From the cell containing the given text, extract its center point as (x, y) coordinate. 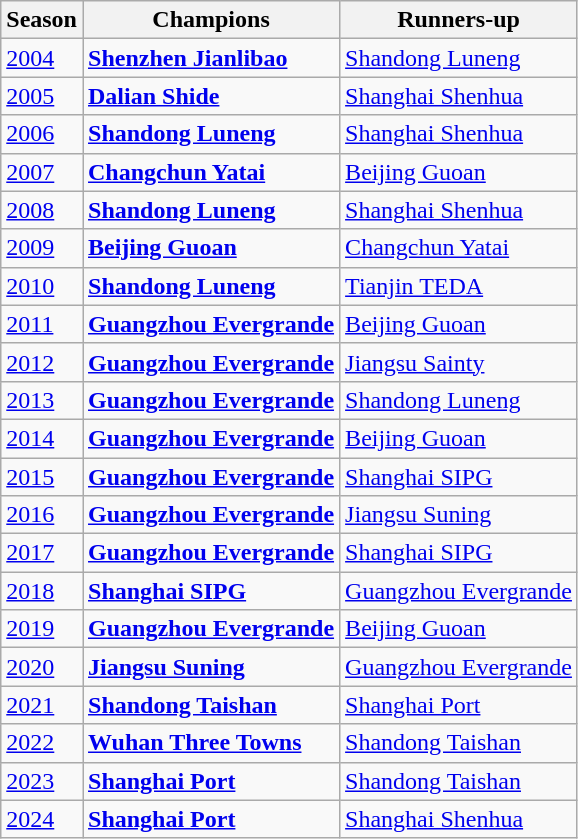
2008 (42, 210)
2006 (42, 134)
Tianjin TEDA (459, 286)
2019 (42, 629)
Dalian Shide (210, 96)
2015 (42, 477)
2011 (42, 324)
2021 (42, 705)
2018 (42, 591)
2012 (42, 362)
2005 (42, 96)
2016 (42, 515)
Runners-up (459, 20)
Shenzhen Jianlibao (210, 58)
2014 (42, 438)
2010 (42, 286)
2024 (42, 819)
2023 (42, 781)
Jiangsu Sainty (459, 362)
2022 (42, 743)
2009 (42, 248)
Champions (210, 20)
2017 (42, 553)
Wuhan Three Towns (210, 743)
2007 (42, 172)
2004 (42, 58)
2020 (42, 667)
Season (42, 20)
2013 (42, 400)
